Identify which cell holds the provided text, then report its (x, y) central coordinate. 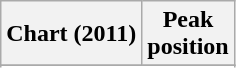
Chart (2011) (72, 34)
Peakposition (188, 34)
